From the cell containing the given text, extract its center point as (x, y) coordinate. 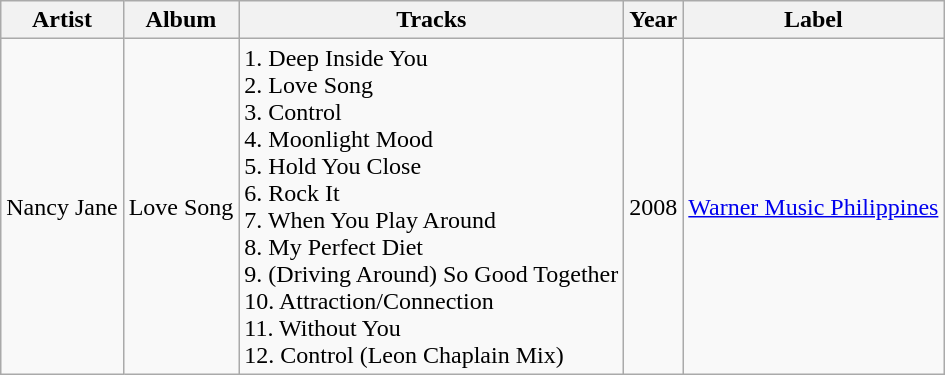
Album (181, 20)
Label (814, 20)
2008 (654, 206)
Year (654, 20)
Warner Music Philippines (814, 206)
Artist (62, 20)
Tracks (432, 20)
Love Song (181, 206)
Nancy Jane (62, 206)
